From the cell containing the given text, extract its center point as (x, y) coordinate. 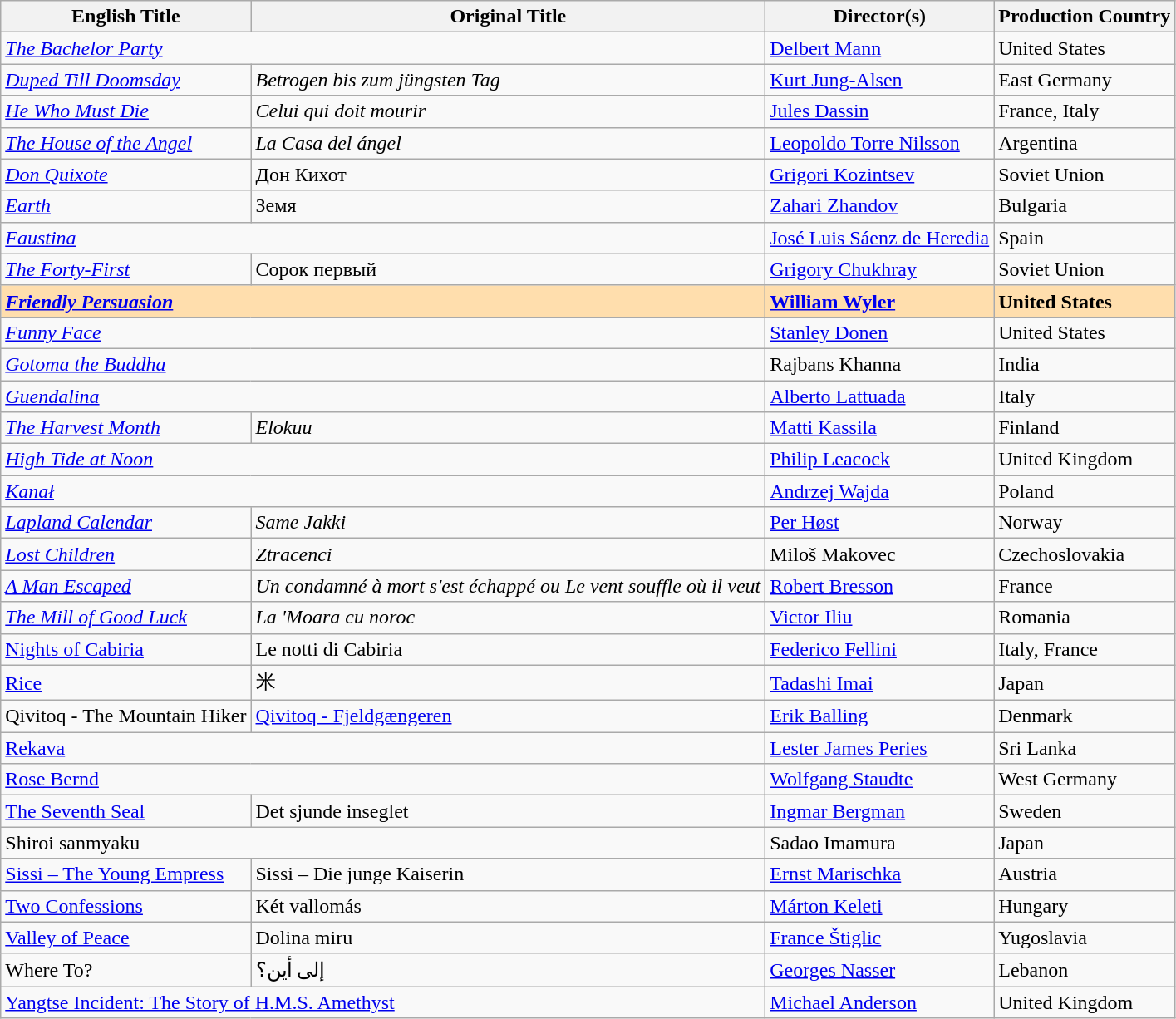
Sissi – Die junge Kaiserin (509, 874)
William Wyler (879, 301)
Two Confessions (126, 906)
He Who Must Die (126, 111)
Norway (1085, 523)
Rekava (383, 748)
Sadao Imamura (879, 843)
Rose Bernd (383, 780)
East Germany (1085, 80)
Bulgaria (1085, 206)
Argentina (1085, 143)
Kanał (383, 491)
Zahari Zhandov (879, 206)
Duped Till Doomsday (126, 80)
Gotoma the Buddha (383, 364)
Сорок первый (509, 269)
Italy (1085, 396)
France, Italy (1085, 111)
Stanley Donen (879, 332)
English Title (126, 17)
Same Jakki (509, 523)
Federico Fellini (879, 649)
Miloš Makovec (879, 554)
West Germany (1085, 780)
Director(s) (879, 17)
Production Country (1085, 17)
Lebanon (1085, 970)
Ernst Marischka (879, 874)
The Forty-First (126, 269)
Finland (1085, 428)
Sissi – The Young Empress (126, 874)
Michael Anderson (879, 1002)
A Man Escaped (126, 586)
Guendalina (383, 396)
Sri Lanka (1085, 748)
Matti Kassila (879, 428)
Márton Keleti (879, 906)
Két vallomás (509, 906)
Jules Dassin (879, 111)
Celui qui doit mourir (509, 111)
Valley of Peace (126, 938)
Det sjunde inseglet (509, 811)
Original Title (509, 17)
Hungary (1085, 906)
Erik Balling (879, 716)
Yangtse Incident: The Story of H.M.S. Amethyst (383, 1002)
Qivitoq - Fjeldgængeren (509, 716)
Georges Nasser (879, 970)
High Tide at Noon (383, 460)
Denmark (1085, 716)
Betrogen bis zum jüngsten Tag (509, 80)
Lapland Calendar (126, 523)
Tadashi Imai (879, 683)
Robert Bresson (879, 586)
The Seventh Seal (126, 811)
Lost Children (126, 554)
The Mill of Good Luck (126, 618)
Ingmar Bergman (879, 811)
Spain (1085, 238)
Nights of Cabiria (126, 649)
Rice (126, 683)
Andrzej Wajda (879, 491)
France (1085, 586)
Yugoslavia (1085, 938)
Philip Leacock (879, 460)
Czechoslovakia (1085, 554)
Le notti di Cabiria (509, 649)
Romania (1085, 618)
Leopoldo Torre Nilsson (879, 143)
إلى أين؟ (509, 970)
Austria (1085, 874)
Земя (509, 206)
Italy, France (1085, 649)
Kurt Jung-Alsen (879, 80)
Delbert Mann (879, 48)
India (1085, 364)
Qivitoq - The Mountain Hiker (126, 716)
The House of the Angel (126, 143)
Grigori Kozintsev (879, 175)
Funny Face (383, 332)
Wolfgang Staudte (879, 780)
Sweden (1085, 811)
Dolina miru (509, 938)
Grigory Chukhray (879, 269)
Ztracenci (509, 554)
Friendly Persuasion (383, 301)
Alberto Lattuada (879, 396)
France Štiglic (879, 938)
Don Quixote (126, 175)
Un condamné à mort s'est échappé ou Le vent souffle où il veut (509, 586)
Rajbans Khanna (879, 364)
Faustina (383, 238)
Дон Кихот (509, 175)
The Bachelor Party (383, 48)
La Casa del ángel (509, 143)
Lester James Peries (879, 748)
Victor Iliu (879, 618)
Shiroi sanmyaku (383, 843)
La 'Moara cu noroc (509, 618)
Earth (126, 206)
Elokuu (509, 428)
Where To? (126, 970)
The Harvest Month (126, 428)
Poland (1085, 491)
José Luis Sáenz de Heredia (879, 238)
米 (509, 683)
Per Høst (879, 523)
